Extract the (x, y) coordinate from the center of the cell holding the provided text.  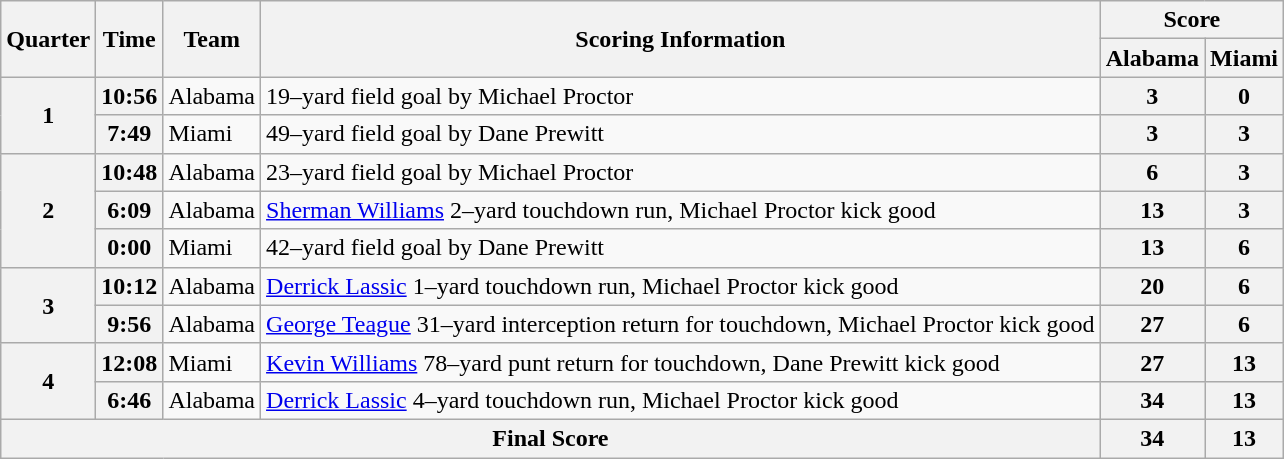
10:48 (130, 172)
1 (48, 115)
9:56 (130, 324)
12:08 (130, 362)
6:46 (130, 400)
Team (212, 39)
Scoring Information (681, 39)
10:12 (130, 286)
23–yard field goal by Michael Proctor (681, 172)
4 (48, 381)
Score (1192, 20)
19–yard field goal by Michael Proctor (681, 96)
42–yard field goal by Dane Prewitt (681, 248)
Derrick Lassic 1–yard touchdown run, Michael Proctor kick good (681, 286)
20 (1152, 286)
Quarter (48, 39)
Kevin Williams 78–yard punt return for touchdown, Dane Prewitt kick good (681, 362)
2 (48, 210)
6:09 (130, 210)
0 (1244, 96)
7:49 (130, 134)
Derrick Lassic 4–yard touchdown run, Michael Proctor kick good (681, 400)
49–yard field goal by Dane Prewitt (681, 134)
0:00 (130, 248)
Time (130, 39)
George Teague 31–yard interception return for touchdown, Michael Proctor kick good (681, 324)
Final Score (550, 438)
10:56 (130, 96)
Sherman Williams 2–yard touchdown run, Michael Proctor kick good (681, 210)
